Search for the cell housing the specified text and yield its (x, y) center coordinate. 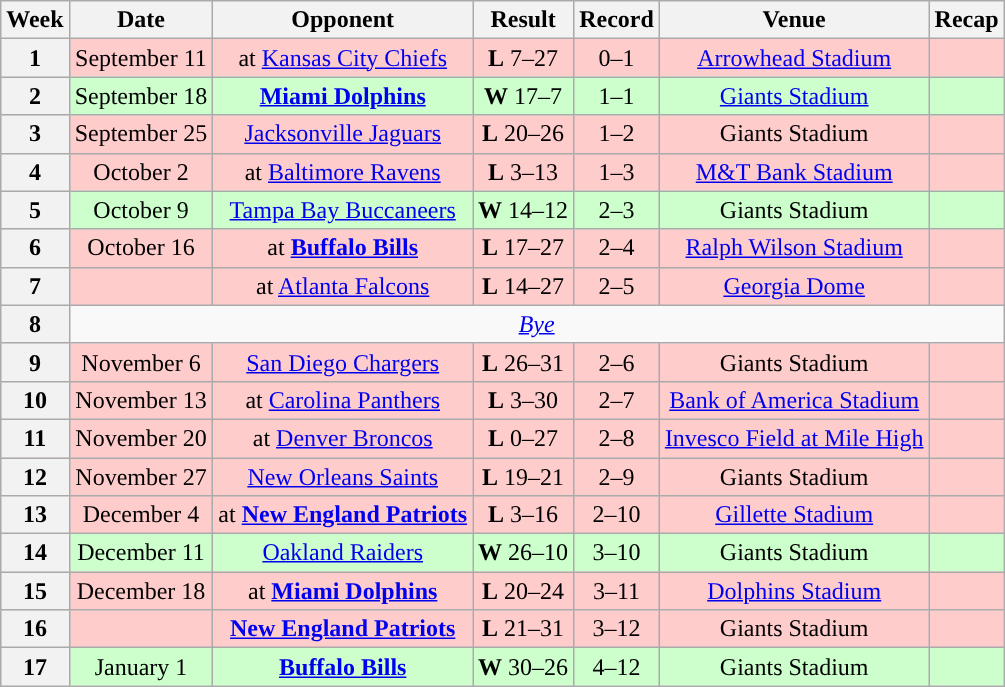
December 18 (141, 591)
September 18 (141, 96)
L 3–16 (524, 515)
4–12 (617, 667)
W 17–7 (524, 96)
M&T Bank Stadium (794, 172)
W 14–12 (524, 210)
at Denver Broncos (343, 438)
1 (35, 58)
6 (35, 248)
L 17–27 (524, 248)
5 (35, 210)
November 6 (141, 362)
9 (35, 362)
Arrowhead Stadium (794, 58)
2–5 (617, 286)
L 3–30 (524, 400)
1–1 (617, 96)
at Baltimore Ravens (343, 172)
at Carolina Panthers (343, 400)
Invesco Field at Mile High (794, 438)
2–6 (617, 362)
L 7–27 (524, 58)
October 2 (141, 172)
L 14–27 (524, 286)
11 (35, 438)
Result (524, 20)
L 0–27 (524, 438)
W 30–26 (524, 667)
2 (35, 96)
Ralph Wilson Stadium (794, 248)
January 1 (141, 667)
Oakland Raiders (343, 553)
Bye (536, 324)
2–9 (617, 477)
10 (35, 400)
14 (35, 553)
3 (35, 134)
8 (35, 324)
Buffalo Bills (343, 667)
3–12 (617, 629)
2–4 (617, 248)
12 (35, 477)
December 4 (141, 515)
3–10 (617, 553)
October 9 (141, 210)
L 21–31 (524, 629)
13 (35, 515)
at New England Patriots (343, 515)
at Kansas City Chiefs (343, 58)
16 (35, 629)
Gillette Stadium (794, 515)
November 27 (141, 477)
September 25 (141, 134)
L 20–26 (524, 134)
October 16 (141, 248)
17 (35, 667)
Miami Dolphins (343, 96)
Opponent (343, 20)
2–10 (617, 515)
Record (617, 20)
Bank of America Stadium (794, 400)
3–11 (617, 591)
0–1 (617, 58)
1–3 (617, 172)
7 (35, 286)
W 26–10 (524, 553)
L 3–13 (524, 172)
New Orleans Saints (343, 477)
November 13 (141, 400)
Tampa Bay Buccaneers (343, 210)
San Diego Chargers (343, 362)
New England Patriots (343, 629)
2–8 (617, 438)
Jacksonville Jaguars (343, 134)
2–7 (617, 400)
L 26–31 (524, 362)
at Buffalo Bills (343, 248)
at Atlanta Falcons (343, 286)
at Miami Dolphins (343, 591)
1–2 (617, 134)
Venue (794, 20)
Dolphins Stadium (794, 591)
December 11 (141, 553)
L 19–21 (524, 477)
L 20–24 (524, 591)
September 11 (141, 58)
15 (35, 591)
4 (35, 172)
November 20 (141, 438)
Week (35, 20)
Date (141, 20)
Georgia Dome (794, 286)
2–3 (617, 210)
Recap (966, 20)
